Extract the (x, y) coordinate from the center of the cell holding the provided text.  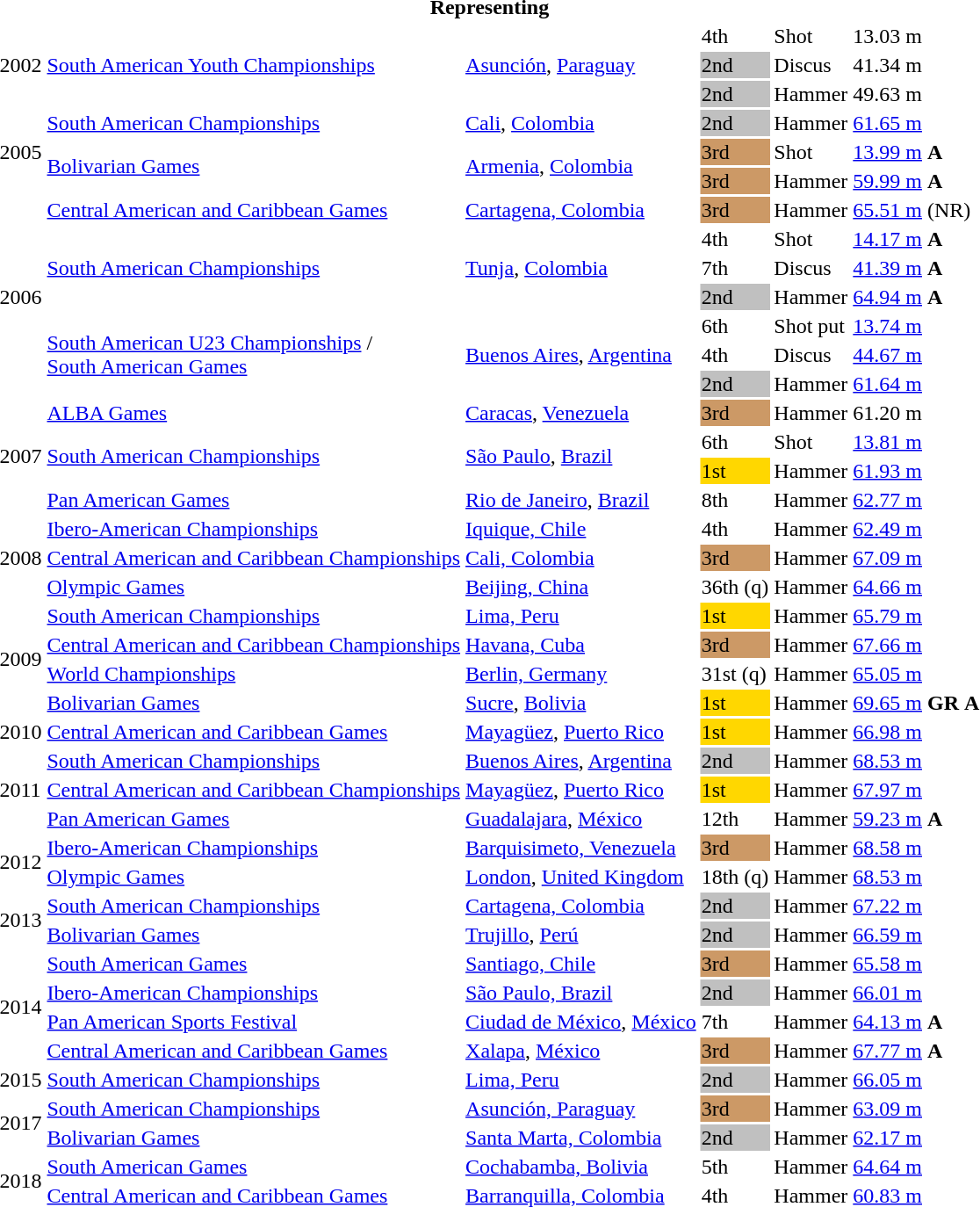
Sucre, Bolivia (581, 703)
Caracas, Venezuela (581, 413)
Tunja, Colombia (581, 268)
Shot put (811, 326)
Guadalajara, México (581, 819)
South American U23 Championships / South American Games (254, 355)
London, United Kingdom (581, 877)
Barquisimeto, Venezuela (581, 848)
Santa Marta, Colombia (581, 1138)
World Championships (254, 674)
Berlin, Germany (581, 674)
Xalapa, México (581, 1051)
Armenia, Colombia (581, 167)
18th (q) (735, 877)
Iquique, Chile (581, 529)
8th (735, 500)
Havana, Cuba (581, 645)
ALBA Games (254, 413)
Ciudad de México, México (581, 1022)
Pan American Sports Festival (254, 1022)
12th (735, 819)
South American Youth Championships (254, 65)
Cochabamba, Bolivia (581, 1167)
Rio de Janeiro, Brazil (581, 500)
Santiago, Chile (581, 964)
31st (q) (735, 674)
36th (q) (735, 587)
Beijing, China (581, 587)
5th (735, 1167)
Trujillo, Perú (581, 935)
